Locate the cell with the specified text and output its [x, y] center coordinate. 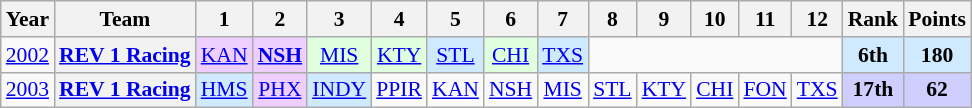
HMS [224, 90]
6 [510, 19]
2 [280, 19]
10 [714, 19]
8 [612, 19]
Rank [874, 19]
INDY [339, 90]
4 [399, 19]
FON [764, 90]
2002 [28, 55]
62 [937, 90]
180 [937, 55]
PHX [280, 90]
Year [28, 19]
Team [125, 19]
17th [874, 90]
11 [764, 19]
Points [937, 19]
3 [339, 19]
5 [456, 19]
7 [562, 19]
12 [818, 19]
1 [224, 19]
PPIR [399, 90]
6th [874, 55]
2003 [28, 90]
9 [664, 19]
